Search for the cell housing the specified text and yield its [x, y] center coordinate. 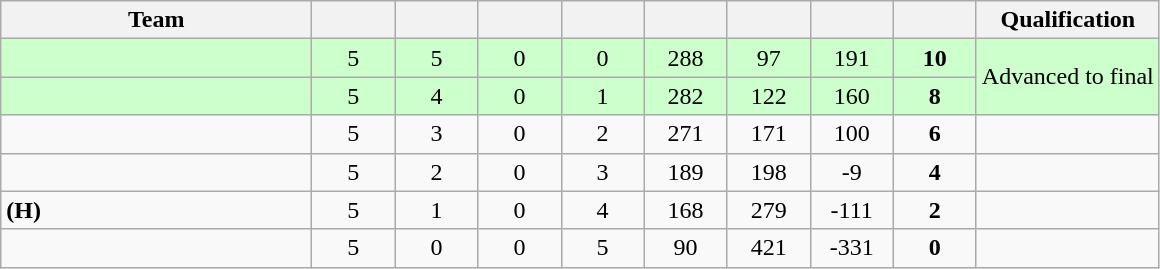
-9 [852, 172]
90 [686, 248]
-331 [852, 248]
421 [768, 248]
198 [768, 172]
191 [852, 58]
168 [686, 210]
279 [768, 210]
-111 [852, 210]
Advanced to final [1068, 77]
160 [852, 96]
271 [686, 134]
Qualification [1068, 20]
97 [768, 58]
Team [156, 20]
171 [768, 134]
6 [934, 134]
288 [686, 58]
122 [768, 96]
282 [686, 96]
189 [686, 172]
8 [934, 96]
(H) [156, 210]
10 [934, 58]
100 [852, 134]
